Return (x, y) of the center of cell containing provided text 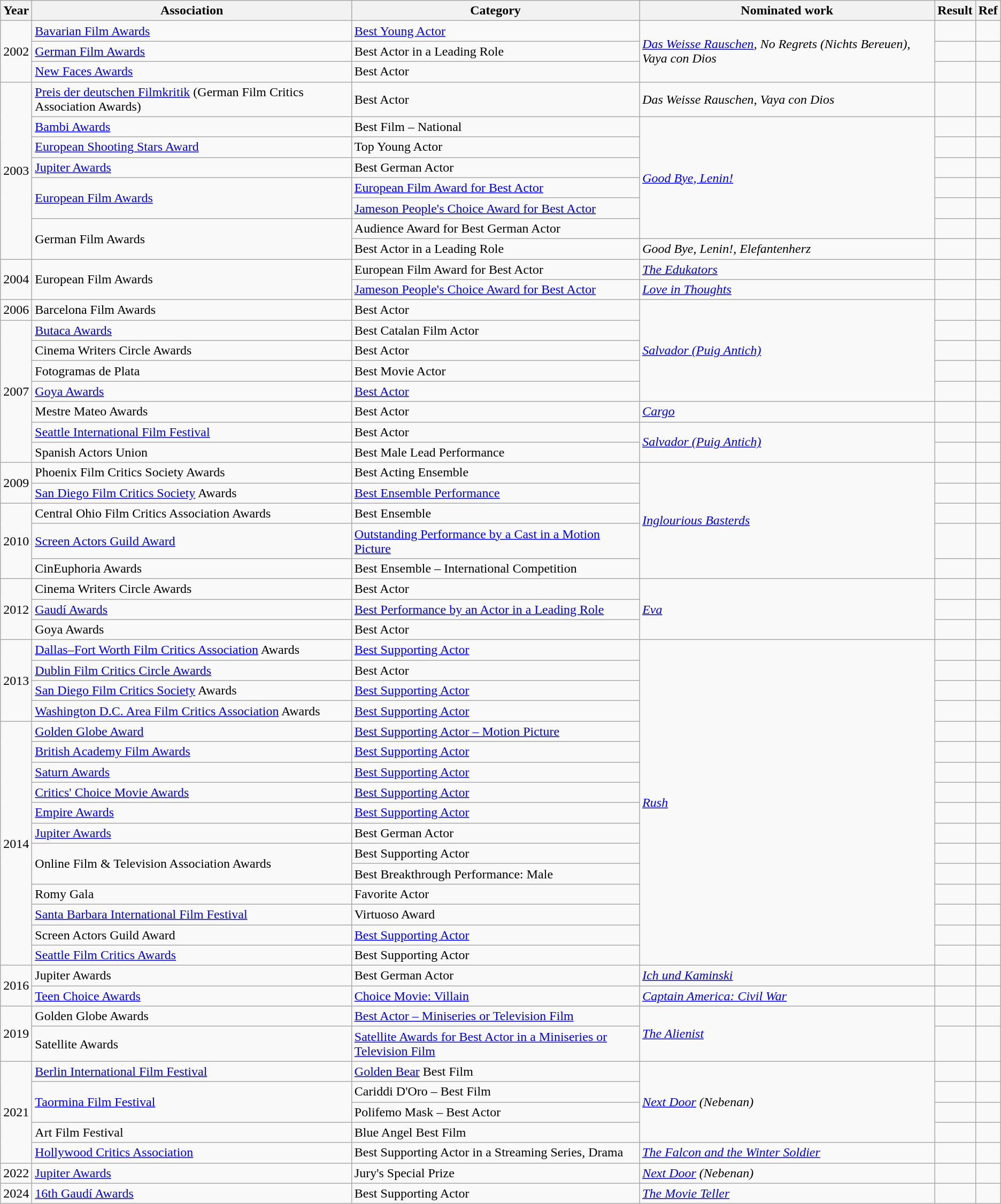
Romy Gala (192, 894)
Nominated work (787, 11)
Art Film Festival (192, 1132)
Category (495, 11)
2002 (16, 51)
Cargo (787, 412)
Choice Movie: Villain (495, 996)
Best Film – National (495, 127)
The Movie Teller (787, 1193)
Golden Globe Awards (192, 1016)
Golden Bear Best Film (495, 1071)
The Falcon and the Winter Soldier (787, 1153)
Golden Globe Award (192, 731)
Best Ensemble – International Competition (495, 568)
Satellite Awards for Best Actor in a Miniseries or Television Film (495, 1044)
Best Breakthrough Performance: Male (495, 874)
Best Supporting Actor in a Streaming Series, Drama (495, 1153)
Best Catalan Film Actor (495, 330)
British Academy Film Awards (192, 752)
Best Supporting Actor – Motion Picture (495, 731)
Hollywood Critics Association (192, 1153)
Year (16, 11)
Santa Barbara International Film Festival (192, 914)
CinEuphoria Awards (192, 568)
Captain America: Civil War (787, 996)
Critics' Choice Movie Awards (192, 792)
Favorite Actor (495, 894)
Ich und Kaminski (787, 976)
Barcelona Film Awards (192, 310)
Gaudí Awards (192, 609)
Best Acting Ensemble (495, 473)
Mestre Mateo Awards (192, 412)
2022 (16, 1173)
Best Performance by an Actor in a Leading Role (495, 609)
Best Actor – Miniseries or Television Film (495, 1016)
2016 (16, 986)
Satellite Awards (192, 1044)
2010 (16, 541)
Good Bye, Lenin! (787, 177)
Audience Award for Best German Actor (495, 228)
Phoenix Film Critics Society Awards (192, 473)
2021 (16, 1112)
New Faces Awards (192, 72)
Seattle Film Critics Awards (192, 955)
Das Weisse Rauschen, No Regrets (Nichts Bereuen), Vaya con Dios (787, 51)
Teen Choice Awards (192, 996)
Taormina Film Festival (192, 1102)
Preis der deutschen Filmkritik (German Film Critics Association Awards) (192, 99)
Best Young Actor (495, 31)
Blue Angel Best Film (495, 1132)
Best Movie Actor (495, 371)
2004 (16, 279)
Berlin International Film Festival (192, 1071)
Bavarian Film Awards (192, 31)
2006 (16, 310)
Rush (787, 803)
2003 (16, 171)
2012 (16, 609)
Central Ohio Film Critics Association Awards (192, 513)
Best Male Lead Performance (495, 452)
Seattle International Film Festival (192, 432)
2009 (16, 483)
Fotogramas de Plata (192, 371)
Cariddi D'Oro – Best Film (495, 1092)
Virtuoso Award (495, 914)
2007 (16, 391)
2014 (16, 844)
Best Ensemble Performance (495, 493)
Empire Awards (192, 813)
Das Weisse Rauschen, Vaya con Dios (787, 99)
Dublin Film Critics Circle Awards (192, 670)
The Alienist (787, 1034)
Association (192, 11)
Result (955, 11)
Ref (988, 11)
Spanish Actors Union (192, 452)
16th Gaudí Awards (192, 1193)
Good Bye, Lenin!, Elefantenherz (787, 249)
Best Ensemble (495, 513)
2019 (16, 1034)
Bambi Awards (192, 127)
Washington D.C. Area Film Critics Association Awards (192, 711)
Polifemo Mask – Best Actor (495, 1112)
Eva (787, 609)
European Shooting Stars Award (192, 147)
Butaca Awards (192, 330)
Online Film & Television Association Awards (192, 863)
2013 (16, 681)
Jury's Special Prize (495, 1173)
Top Young Actor (495, 147)
Inglourious Basterds (787, 521)
Dallas–Fort Worth Film Critics Association Awards (192, 650)
The Edukators (787, 269)
Outstanding Performance by a Cast in a Motion Picture (495, 541)
Love in Thoughts (787, 290)
Saturn Awards (192, 772)
2024 (16, 1193)
